Determine the (x, y) coordinate at the center of the cell enclosing the given text.  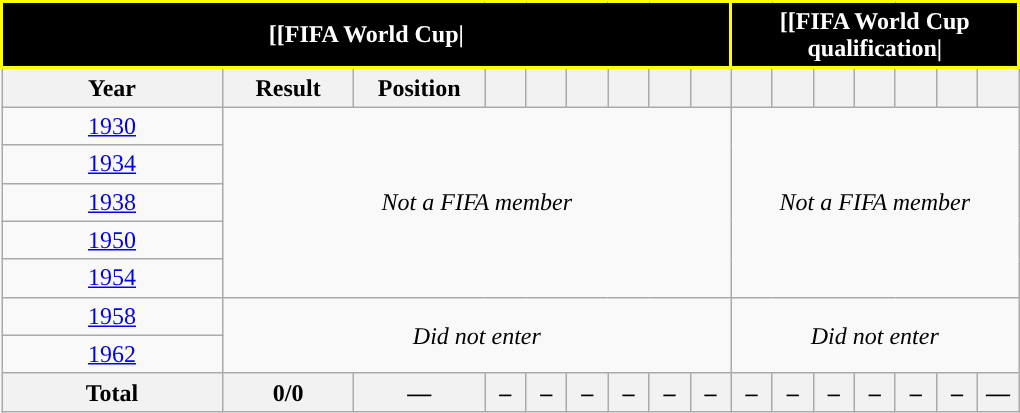
1954 (112, 278)
Total (112, 392)
Position (420, 88)
1962 (112, 354)
0/0 (288, 392)
1930 (112, 126)
Year (112, 88)
1934 (112, 164)
[[FIFA World Cup| (367, 36)
1938 (112, 202)
1958 (112, 316)
1950 (112, 240)
Result (288, 88)
[[FIFA World Cup qualification| (874, 36)
